Return the (X, Y) coordinate for the center point of the cell that contains the specified text.  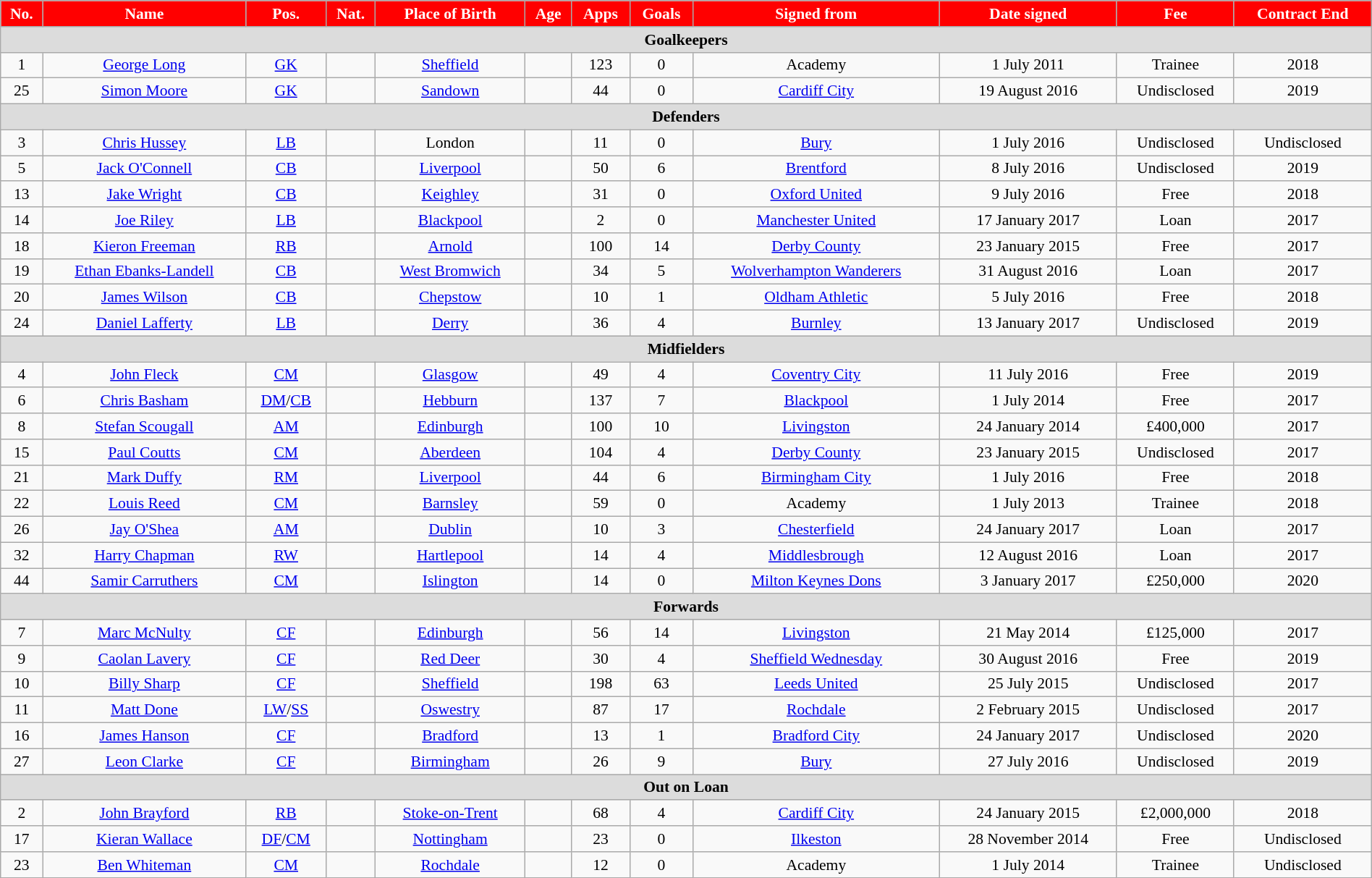
27 (22, 761)
Birmingham City (816, 478)
Louis Reed (145, 504)
Wolverhampton Wanderers (816, 271)
Leeds United (816, 684)
£400,000 (1175, 426)
£125,000 (1175, 633)
Chris Basham (145, 401)
George Long (145, 65)
9 July 2016 (1028, 195)
Chris Hussey (145, 143)
Aberdeen (450, 452)
Contract End (1303, 14)
13 January 2017 (1028, 324)
12 August 2016 (1028, 555)
James Hanson (145, 736)
21 May 2014 (1028, 633)
Ben Whiteman (145, 865)
Daniel Lafferty (145, 324)
John Brayford (145, 814)
Defenders (686, 117)
James Wilson (145, 297)
Milton Keynes Dons (816, 581)
Middlesbrough (816, 555)
Pos. (287, 14)
Oldham Athletic (816, 297)
Out on Loan (686, 788)
25 July 2015 (1028, 684)
Harry Chapman (145, 555)
104 (601, 452)
Midfielders (686, 349)
Chepstow (450, 297)
Sandown (450, 91)
Glasgow (450, 375)
1 July 2011 (1028, 65)
Barnsley (450, 504)
Billy Sharp (145, 684)
DM/CB (287, 401)
Forwards (686, 607)
Ilkeston (816, 839)
Hartlepool (450, 555)
36 (601, 324)
Goals (661, 14)
68 (601, 814)
Burnley (816, 324)
Simon Moore (145, 91)
20 (22, 297)
22 (22, 504)
Nat. (351, 14)
59 (601, 504)
24 January 2014 (1028, 426)
28 November 2014 (1028, 839)
34 (601, 271)
RW (287, 555)
27 July 2016 (1028, 761)
Goalkeepers (686, 40)
3 January 2017 (1028, 581)
24 January 2015 (1028, 814)
87 (601, 710)
19 (22, 271)
49 (601, 375)
Jay O'Shea (145, 530)
Kieron Freeman (145, 246)
Apps (601, 14)
50 (601, 169)
Samir Carruthers (145, 581)
15 (22, 452)
Birmingham (450, 761)
1 July 2013 (1028, 504)
£250,000 (1175, 581)
Brentford (816, 169)
19 August 2016 (1028, 91)
John Fleck (145, 375)
Caolan Lavery (145, 659)
63 (661, 684)
£2,000,000 (1175, 814)
12 (601, 865)
Jake Wright (145, 195)
Stoke-on-Trent (450, 814)
56 (601, 633)
Dublin (450, 530)
Matt Done (145, 710)
11 July 2016 (1028, 375)
Marc McNulty (145, 633)
31 (601, 195)
123 (601, 65)
31 August 2016 (1028, 271)
Joe Riley (145, 220)
Chesterfield (816, 530)
Paul Coutts (145, 452)
Red Deer (450, 659)
Coventry City (816, 375)
32 (22, 555)
16 (22, 736)
RM (287, 478)
Kieran Wallace (145, 839)
Mark Duffy (145, 478)
8 (22, 426)
Oswestry (450, 710)
Place of Birth (450, 14)
Arnold (450, 246)
30 August 2016 (1028, 659)
Ethan Ebanks-Landell (145, 271)
Leon Clarke (145, 761)
DF/CM (287, 839)
Nottingham (450, 839)
West Bromwich (450, 271)
137 (601, 401)
Derry (450, 324)
198 (601, 684)
Oxford United (816, 195)
Age (549, 14)
17 January 2017 (1028, 220)
Date signed (1028, 14)
Stefan Scougall (145, 426)
London (450, 143)
Manchester United (816, 220)
Jack O'Connell (145, 169)
Name (145, 14)
8 July 2016 (1028, 169)
Bradford City (816, 736)
Hebburn (450, 401)
Fee (1175, 14)
25 (22, 91)
Bradford (450, 736)
30 (601, 659)
18 (22, 246)
Keighley (450, 195)
Sheffield Wednesday (816, 659)
Signed from (816, 14)
Islington (450, 581)
No. (22, 14)
5 July 2016 (1028, 297)
2 February 2015 (1028, 710)
LW/SS (287, 710)
21 (22, 478)
24 (22, 324)
